Provide the [X, Y] coordinate of the cell's center where the given text is located.  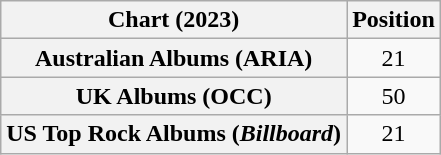
Chart (2023) [174, 20]
Position [394, 20]
US Top Rock Albums (Billboard) [174, 134]
UK Albums (OCC) [174, 96]
Australian Albums (ARIA) [174, 58]
50 [394, 96]
